For the text-containing cell, return its midpoint in [X, Y] coordinate format. 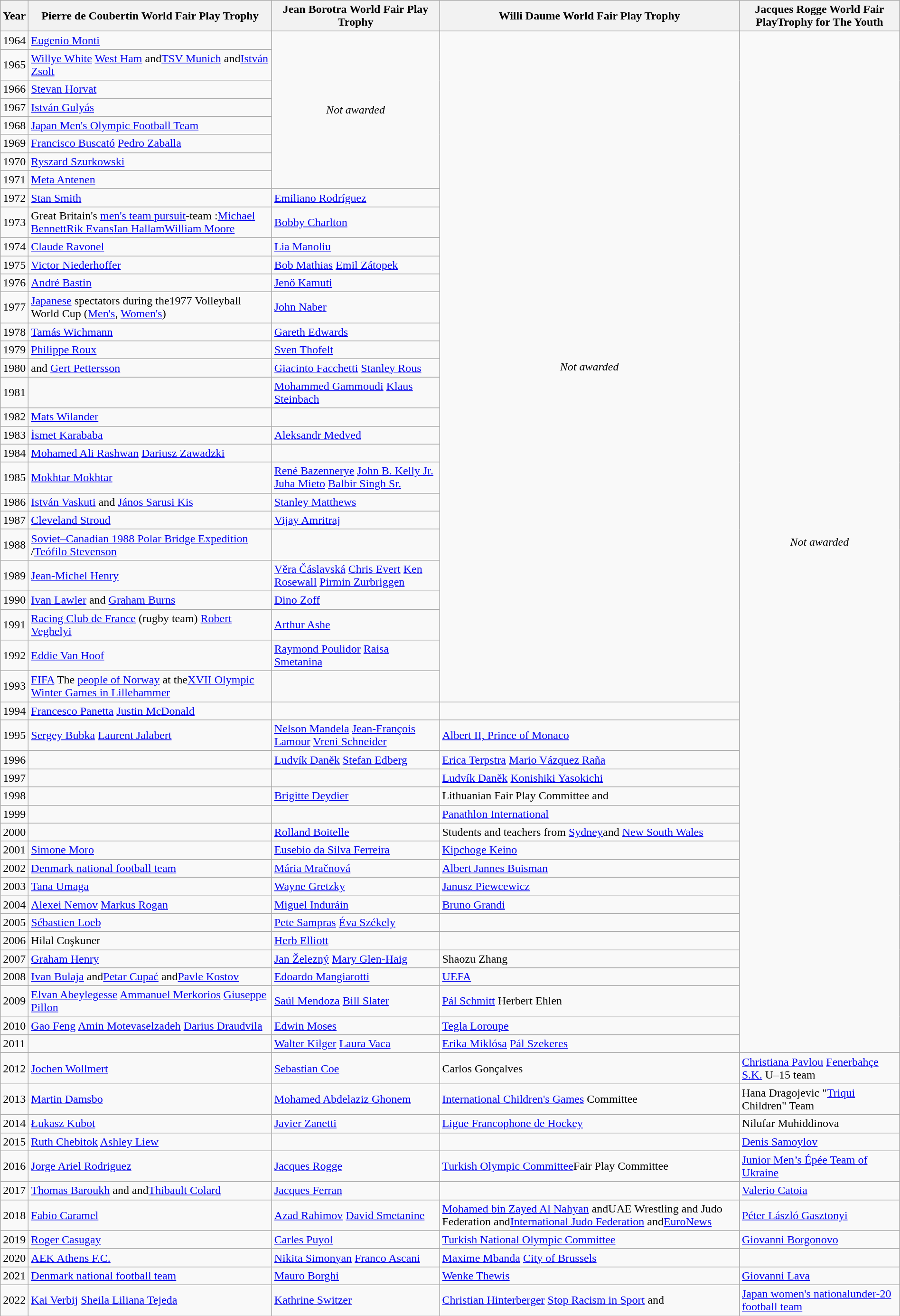
Mohamed bin Zayed Al Nahyan andUAE Wrestling and Judo Federation andInternational Judo Federation andEuroNews [590, 1215]
Jacques Ferran [356, 1191]
Wenke Thewis [590, 1276]
Francisco Buscató Pedro Zaballa [150, 143]
AEK Athens F.C. [150, 1258]
1980 [14, 368]
Jacques Rogge World Fair PlayTrophy for The Youth [819, 16]
Jochen Wollmert [150, 1069]
Pierre de Coubertin World Fair Play Trophy [150, 16]
1974 [14, 246]
1976 [14, 283]
1968 [14, 125]
1987 [14, 520]
1993 [14, 687]
Emiliano Rodríguez [356, 198]
Simone Moro [150, 850]
2007 [14, 959]
Azad Rahimov David Smetanine [356, 1215]
1998 [14, 796]
Christiana Pavlou Fenerbahçe S.K. U–15 team [819, 1069]
1992 [14, 655]
Kai Verbij Sheila Liliana Tejeda [150, 1300]
John Naber [356, 308]
Jan Železný Mary Glen-Haig [356, 959]
Mats Wilander [150, 417]
Mokhtar Mokhtar [150, 478]
2022 [14, 1300]
Tamás Wichmann [150, 332]
1995 [14, 735]
Jean Borotra World Fair Play Trophy [356, 16]
1994 [14, 711]
1984 [14, 453]
1988 [14, 544]
Péter László Gasztonyi [819, 1215]
Albert II, Prince of Monaco [590, 735]
1985 [14, 478]
1978 [14, 332]
Giovanni Borgonovo [819, 1240]
2020 [14, 1258]
Jean-Michel Henry [150, 576]
Tegla Loroupe [590, 1026]
International Children's Games Committee [590, 1099]
Philippe Roux [150, 350]
Alexei Nemov Markus Rogan [150, 904]
Sergey Bubka Laurent Jalabert [150, 735]
Eddie Van Hoof [150, 655]
2015 [14, 1142]
Mária Mračnová [356, 868]
Turkish National Olympic Committee [590, 1240]
1977 [14, 308]
1967 [14, 107]
Maxime Mbanda City of Brussels [590, 1258]
Bob Mathias Emil Zátopek [356, 265]
Ryszard Szurkowski [150, 161]
Janusz Piewcewicz [590, 886]
Giacinto Facchetti Stanley Rous [356, 368]
and Gert Pettersson [150, 368]
Victor Niederhoffer [150, 265]
Walter Kilger Laura Vaca [356, 1044]
Sven Thofelt [356, 350]
Year [14, 16]
Gao Feng Amin Motevaselzadeh Darius Draudvila [150, 1026]
István Gulyás [150, 107]
Stanley Matthews [356, 502]
1990 [14, 600]
2013 [14, 1099]
1989 [14, 576]
Ruth Chebitok Ashley Liew [150, 1142]
Soviet–Canadian 1988 Polar Bridge Expedition /Teófilo Stevenson [150, 544]
1966 [14, 89]
Ligue Francophone de Hockey [590, 1124]
Edwin Moses [356, 1026]
Cleveland Stroud [150, 520]
Carles Puyol [356, 1240]
1964 [14, 40]
FIFA The people of Norway at theXVII Olympic Winter Games in Lillehammer [150, 687]
Willye White West Ham andTSV Munich andIstván Zsolt [150, 65]
Denis Samoylov [819, 1142]
2021 [14, 1276]
Racing Club de France (rugby team) Robert Veghelyi [150, 624]
Brigitte Deydier [356, 796]
István Vaskuti and János Sarusi Kis [150, 502]
1981 [14, 392]
2008 [14, 977]
Tana Umaga [150, 886]
1983 [14, 435]
1969 [14, 143]
Martin Damsbo [150, 1099]
Mohammed Gammoudi Klaus Steinbach [356, 392]
Stevan Horvat [150, 89]
Raymond Poulidor Raisa Smetanina [356, 655]
Věra Čáslavská Chris Evert Ken Rosewall Pirmin Zurbriggen [356, 576]
Nilufar Muhiddinova [819, 1124]
2006 [14, 940]
Mohamed Ali Rashwan Dariusz Zawadzki [150, 453]
Japan Men's Olympic Football Team [150, 125]
2005 [14, 922]
Eugenio Monti [150, 40]
1979 [14, 350]
2001 [14, 850]
1972 [14, 198]
Kipchoge Keino [590, 850]
Panathlon International [590, 814]
Arthur Ashe [356, 624]
1975 [14, 265]
Great Britain's men's team pursuit-team :Michael BennettRik EvansIan HallamWilliam Moore [150, 222]
Bruno Grandi [590, 904]
Javier Zanetti [356, 1124]
Pete Sampras Éva Székely [356, 922]
Ludvík Daněk Konishiki Yasokichi [590, 778]
İsmet Karababa [150, 435]
2016 [14, 1166]
Mohamed Abdelaziz Ghonem [356, 1099]
Erica Terpstra Mario Vázquez Raña [590, 760]
Eusebio da Silva Ferreira [356, 850]
2009 [14, 1001]
Stan Smith [150, 198]
1973 [14, 222]
Elvan Abeylegesse Ammanuel Merkorios Giuseppe Pillon [150, 1001]
2012 [14, 1069]
Lithuanian Fair Play Committee and [590, 796]
2011 [14, 1044]
Herb Elliott [356, 940]
1991 [14, 624]
Ludvík Daněk Stefan Edberg [356, 760]
Claude Ravonel [150, 246]
Christian Hinterberger Stop Racism in Sport and [590, 1300]
1996 [14, 760]
René Bazennerye John B. Kelly Jr. Juha Mieto Balbir Singh Sr. [356, 478]
Mauro Borghi [356, 1276]
2018 [14, 1215]
Students and teachers from Sydneyand New South Wales [590, 832]
Hana Dragojevic "Triqui Children" Team [819, 1099]
Łukasz Kubot [150, 1124]
Thomas Baroukh and andThibault Colard [150, 1191]
André Bastin [150, 283]
Ivan Lawler and Graham Burns [150, 600]
Kathrine Switzer [356, 1300]
Japan women's nationalunder-20 football team [819, 1300]
Shaozu Zhang [590, 959]
Turkish Olympic CommitteeFair Play Committee [590, 1166]
Willi Daume World Fair Play Trophy [590, 16]
Jorge Ariel Rodriguez [150, 1166]
2017 [14, 1191]
Aleksandr Medved [356, 435]
1999 [14, 814]
1970 [14, 161]
Valerio Catoia [819, 1191]
1971 [14, 180]
Junior Men’s Épée Team of Ukraine [819, 1166]
2014 [14, 1124]
Nikita Simonyan Franco Ascani [356, 1258]
2002 [14, 868]
1986 [14, 502]
Albert Jannes Buisman [590, 868]
Francesco Panetta Justin McDonald [150, 711]
Wayne Gretzky [356, 886]
Jenő Kamuti [356, 283]
Ivan Bulaja andPetar Cupać andPavle Kostov [150, 977]
Jacques Rogge [356, 1166]
Carlos Gonçalves [590, 1069]
Erika Miklósa Pál Szekeres [590, 1044]
Meta Antenen [150, 180]
2010 [14, 1026]
1965 [14, 65]
Bobby Charlton [356, 222]
1982 [14, 417]
Rolland Boitelle [356, 832]
Roger Casugay [150, 1240]
Gareth Edwards [356, 332]
Hilal Coşkuner [150, 940]
Graham Henry [150, 959]
Vijay Amritraj [356, 520]
Sebastian Coe [356, 1069]
Nelson Mandela Jean-François Lamour Vreni Schneider [356, 735]
Saúl Mendoza Bill Slater [356, 1001]
Edoardo Mangiarotti [356, 977]
Miguel Induráin [356, 904]
1997 [14, 778]
Sébastien Loeb [150, 922]
2004 [14, 904]
Fabio Caramel [150, 1215]
2003 [14, 886]
Giovanni Lava [819, 1276]
Lia Manoliu [356, 246]
Japanese spectators during the1977 Volleyball World Cup (Men's, Women's) [150, 308]
Pál Schmitt Herbert Ehlen [590, 1001]
2000 [14, 832]
UEFA [590, 977]
2019 [14, 1240]
Dino Zoff [356, 600]
